Pinpoint the cell where the given text exists, returning its (X, Y) midpoint coordinate. 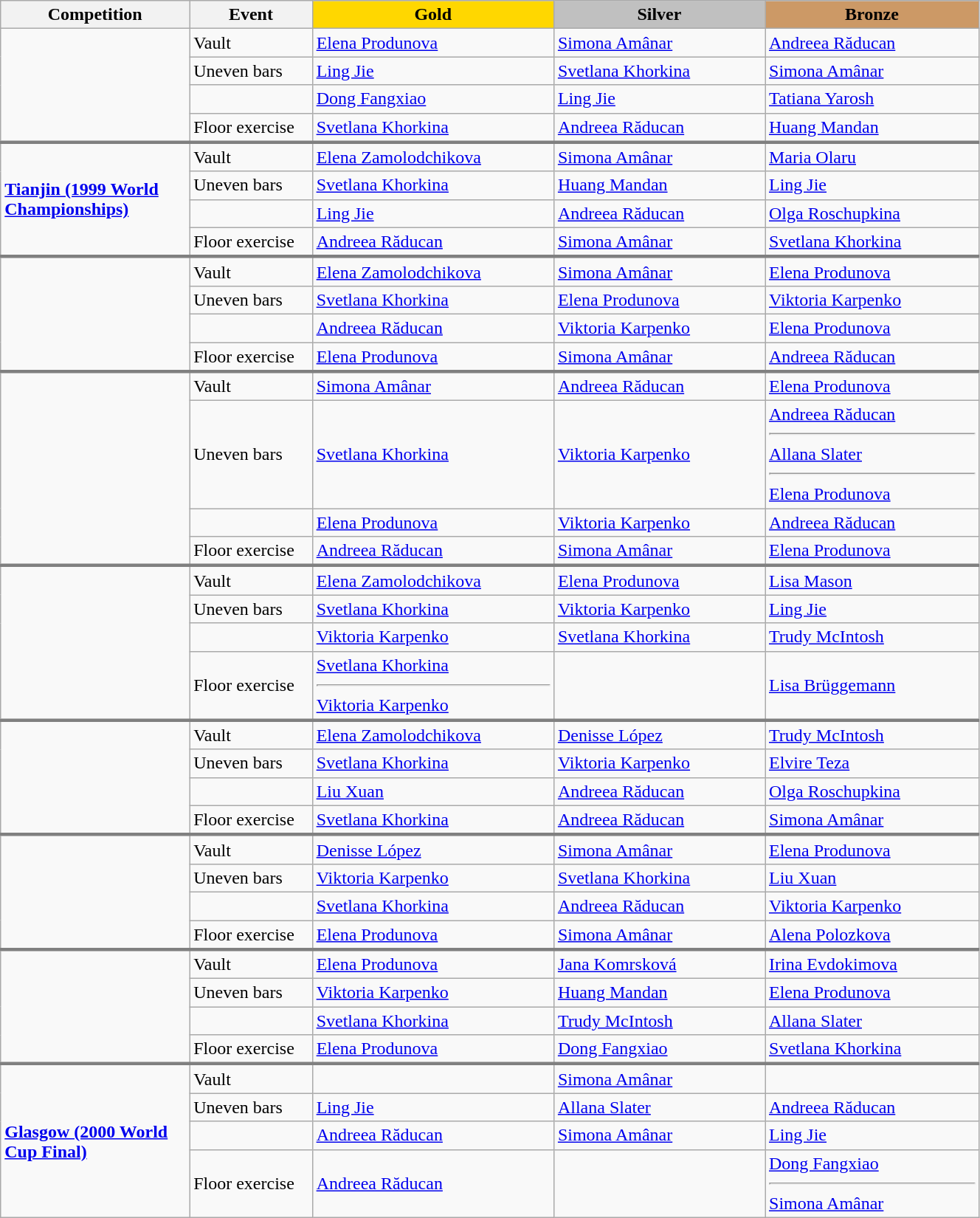
Maria Olaru (872, 157)
Bronze (872, 15)
Jana Komrsková (659, 964)
Lisa Brüggemann (872, 686)
Andreea Răducan Allana Slater Elena Produnova (872, 455)
Tianjin (1999 World Championships) (95, 199)
Alena Polozkova (872, 935)
Competition (95, 15)
Lisa Mason (872, 580)
Glasgow (2000 World Cup Final) (95, 1140)
Svetlana Khorkina Viktoria Karpenko (432, 686)
Dong Fangxiao Simona Amânar (872, 1183)
Event (251, 15)
Elvire Teza (872, 763)
Gold (432, 15)
Silver (659, 15)
Irina Evdokimova (872, 964)
Tatiana Yarosh (872, 99)
